Find where the given text appears and provide that cell's center as (x, y) coordinate. 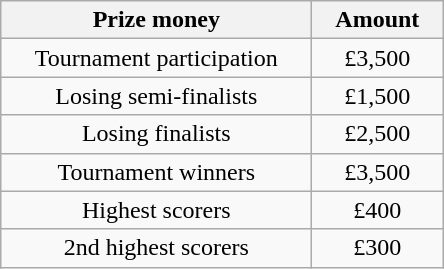
Prize money (156, 20)
£300 (378, 248)
Losing semi-finalists (156, 96)
£1,500 (378, 96)
Amount (378, 20)
Highest scorers (156, 210)
£2,500 (378, 134)
Tournament participation (156, 58)
2nd highest scorers (156, 248)
Tournament winners (156, 172)
£400 (378, 210)
Losing finalists (156, 134)
